Determine the [X, Y] coordinate at the center of the cell enclosing the given text.  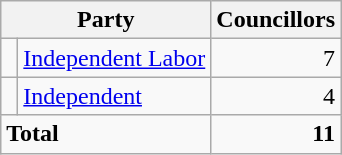
7 [276, 58]
Independent Labor [114, 58]
Councillors [276, 20]
Total [106, 134]
Party [106, 20]
11 [276, 134]
4 [276, 96]
Independent [114, 96]
